Detect which cell encompasses the target text, then output its (X, Y) center coordinate. 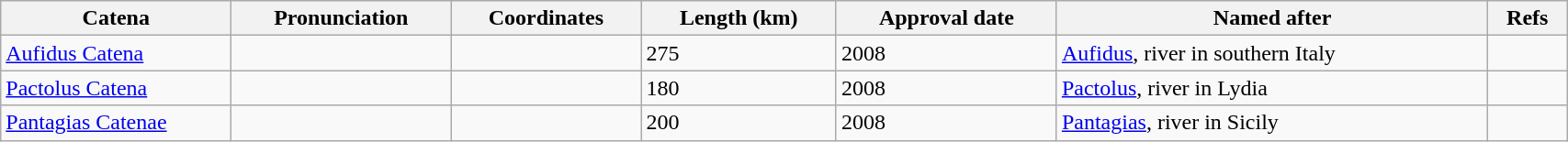
200 (739, 123)
180 (739, 88)
Aufidus Catena (116, 53)
Named after (1272, 18)
Pantagias Catenae (116, 123)
275 (739, 53)
Pronunciation (342, 18)
Approval date (946, 18)
Pactolus, river in Lydia (1272, 88)
Catena (116, 18)
Pantagias, river in Sicily (1272, 123)
Refs (1528, 18)
Length (km) (739, 18)
Pactolus Catena (116, 88)
Coordinates (546, 18)
Aufidus, river in southern Italy (1272, 53)
